For the text-containing cell, return its midpoint in [X, Y] coordinate format. 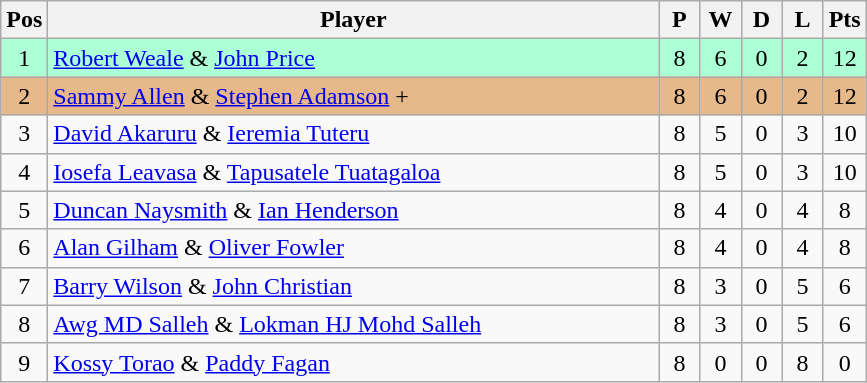
Sammy Allen & Stephen Adamson + [354, 96]
D [762, 20]
Barry Wilson & John Christian [354, 286]
Alan Gilham & Oliver Fowler [354, 248]
Duncan Naysmith & Ian Henderson [354, 210]
David Akaruru & Ieremia Tuteru [354, 134]
Awg MD Salleh & Lokman HJ Mohd Salleh [354, 324]
L [802, 20]
Player [354, 20]
9 [24, 362]
7 [24, 286]
P [680, 20]
Robert Weale & John Price [354, 58]
Kossy Torao & Paddy Fagan [354, 362]
Iosefa Leavasa & Tapusatele Tuatagaloa [354, 172]
W [720, 20]
1 [24, 58]
Pts [844, 20]
Pos [24, 20]
